Pinpoint the cell where the given text exists, returning its [X, Y] midpoint coordinate. 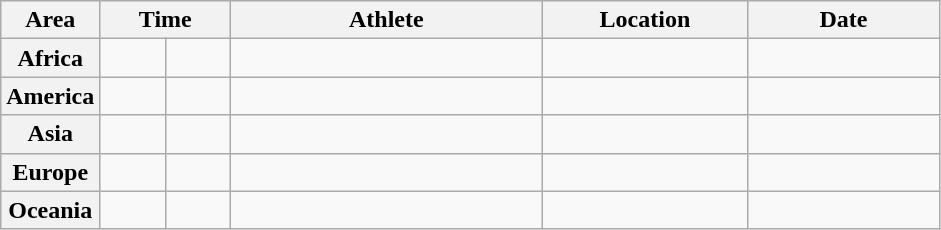
Europe [50, 172]
Location [645, 20]
Asia [50, 134]
Area [50, 20]
Date [844, 20]
Oceania [50, 210]
Time [166, 20]
Africa [50, 58]
Athlete [386, 20]
America [50, 96]
